Capture the cell that displays the provided text and extract its [X, Y] central coordinate. 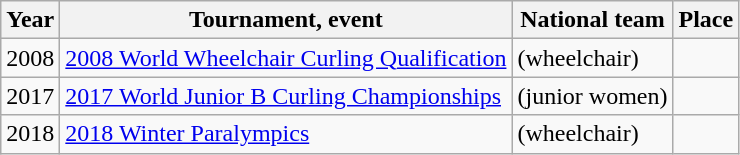
Year [30, 20]
Place [706, 20]
2018 Winter Paralympics [286, 134]
(junior women) [592, 96]
2008 [30, 58]
2018 [30, 134]
National team [592, 20]
Tournament, event [286, 20]
2017 [30, 96]
2008 World Wheelchair Curling Qualification [286, 58]
2017 World Junior B Curling Championships [286, 96]
